Scan for the cell matching the given text and deliver its [x, y] coordinate at center. 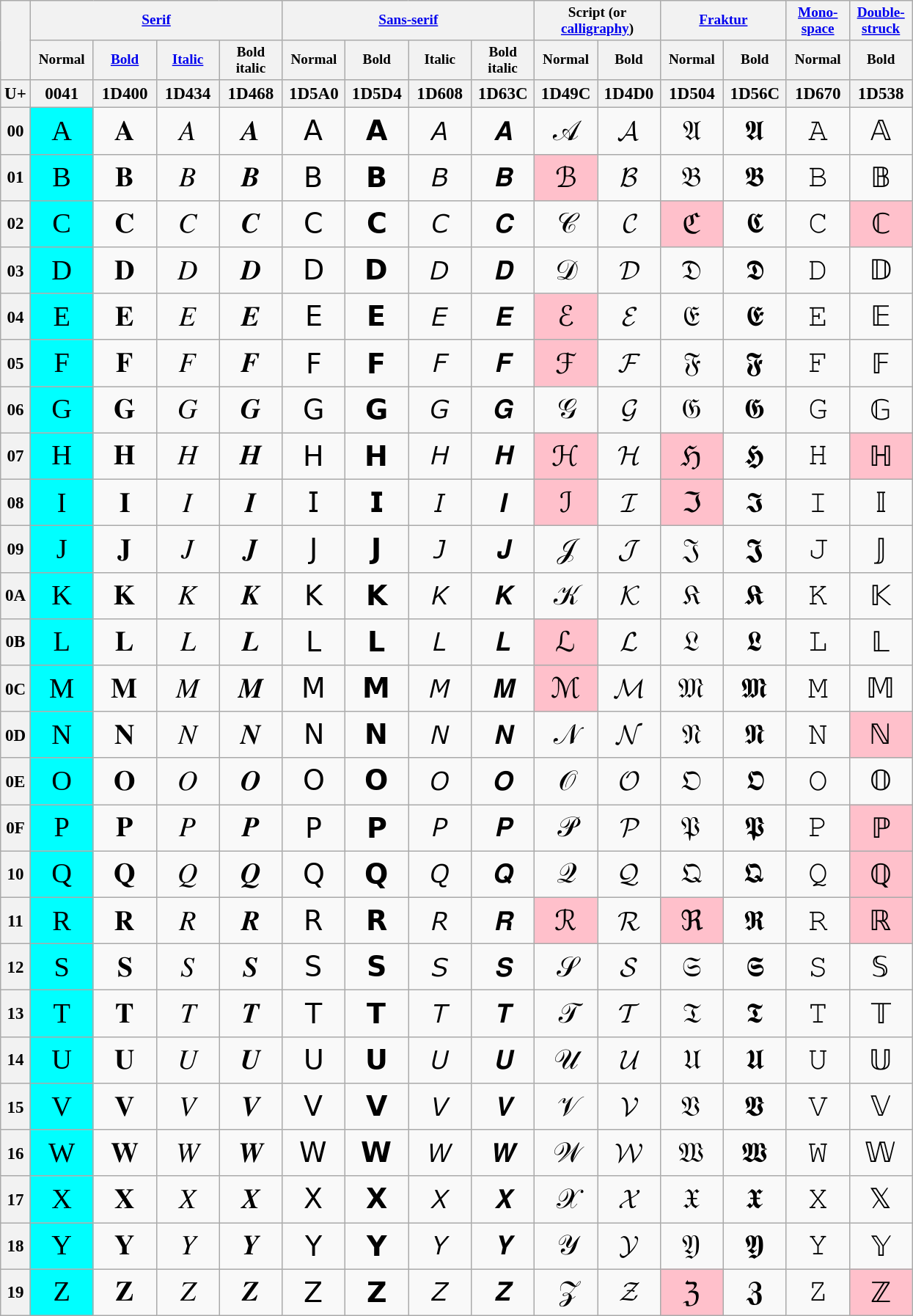
𝘌 [440, 317]
𝐸 [188, 317]
𝐔 [125, 1059]
𝗕 [377, 178]
𝙆 [503, 596]
𝙅 [503, 549]
𝓜 [629, 688]
𝙇 [503, 641]
𝗥 [377, 920]
𝔙 [692, 1106]
𝗙 [377, 362]
ℰ [566, 317]
H [62, 456]
𝘞 [440, 1153]
0D [15, 735]
𝒀 [251, 1246]
𝙳 [818, 270]
P [62, 827]
𝓔 [629, 317]
14 [15, 1059]
𝔑 [692, 735]
𝚃 [818, 1014]
𝗢 [377, 781]
𝐵 [188, 178]
W [62, 1153]
𝙉 [503, 735]
𝕰 [755, 317]
O [62, 781]
𝑱 [251, 549]
𝑯 [251, 456]
13 [15, 1014]
𝕭 [755, 178]
𝓘 [629, 502]
𝒳 [566, 1199]
𝙿 [818, 827]
𝐾 [188, 596]
𝔏 [692, 641]
𝙵 [818, 362]
𝐼 [188, 502]
ℜ [692, 920]
𝘾 [503, 223]
𝖢 [314, 223]
𝕽 [755, 920]
𝖷 [314, 1199]
00 [15, 131]
𝔉 [692, 362]
𝓝 [629, 735]
𝕆 [881, 781]
𝑻 [251, 1014]
𝗪 [377, 1153]
𝐗 [125, 1199]
𝑩 [251, 178]
𝖡 [314, 178]
𝖀 [755, 1059]
𝐁 [125, 178]
𝚀 [818, 874]
𝐴 [188, 131]
𝖯 [314, 827]
1D400 [125, 94]
𝑶 [251, 781]
𝖭 [314, 735]
0B [15, 641]
𝙃 [503, 456]
M [62, 688]
𝐑 [125, 920]
𝘙 [440, 920]
𝙌 [503, 874]
07 [15, 456]
Script (or calligraphy) [598, 20]
𝙁 [503, 362]
𝖸 [314, 1246]
𝗗 [377, 270]
𝑭 [251, 362]
1D504 [692, 94]
𝗦 [377, 967]
0F [15, 827]
𝘉 [440, 178]
𝙓 [503, 1199]
𝘍 [440, 362]
𝗚 [377, 409]
𝙻 [818, 641]
𝔾 [881, 409]
𝑉 [188, 1106]
𝙄 [503, 502]
04 [15, 317]
𝔒 [692, 781]
𝒁 [251, 1293]
𝑃 [188, 827]
𝖤 [314, 317]
𝘊 [440, 223]
𝕸 [755, 688]
1D56C [755, 94]
𝓣 [629, 1014]
𝙽 [818, 735]
0C [15, 688]
𝙲 [818, 223]
𝕴 [755, 502]
𝑊 [188, 1153]
𝐍 [125, 735]
𝓠 [629, 874]
𝓖 [629, 409]
𝔓 [692, 827]
𝙺 [818, 596]
𝕃 [881, 641]
𝙷 [818, 456]
𝓓 [629, 270]
𝑸 [251, 874]
𝘏 [440, 456]
ℑ [692, 502]
𝔸 [881, 131]
𝗧 [377, 1014]
0041 [62, 94]
𝗩 [377, 1106]
𝔔 [692, 874]
𝙔 [503, 1246]
G [62, 409]
Fraktur [723, 20]
𝒰 [566, 1059]
ℐ [566, 502]
09 [15, 549]
𝓡 [629, 920]
𝓥 [629, 1106]
𝑹 [251, 920]
𝘋 [440, 270]
𝒩 [566, 735]
X [62, 1199]
𝚈 [818, 1246]
𝙊 [503, 781]
ℛ [566, 920]
ℍ [881, 456]
𝑿 [251, 1199]
𝔽 [881, 362]
𝓑 [629, 178]
𝖥 [314, 362]
𝕐 [881, 1246]
𝐽 [188, 549]
𝕹 [755, 735]
𝐿 [188, 641]
𝑵 [251, 735]
N [62, 735]
𝑁 [188, 735]
𝒲 [566, 1153]
𝚄 [818, 1059]
ℂ [881, 223]
𝒵 [566, 1293]
𝔎 [692, 596]
𝐈 [125, 502]
𝚅 [818, 1106]
𝔍 [692, 549]
𝐶 [188, 223]
Y [62, 1246]
𝗬 [377, 1246]
𝑰 [251, 502]
𝖄 [755, 1246]
03 [15, 270]
𝙾 [818, 781]
𝐌 [125, 688]
𝓒 [629, 223]
𝔛 [692, 1199]
𝐄 [125, 317]
ℌ [692, 456]
𝖧 [314, 456]
𝓟 [629, 827]
𝙑 [503, 1106]
Double-struck [881, 20]
𝖠 [314, 131]
𝔄 [692, 131]
𝕾 [755, 967]
𝐺 [188, 409]
𝒞 [566, 223]
𝐆 [125, 409]
𝖱 [314, 920]
𝕎 [881, 1153]
K [62, 596]
𝘿 [503, 270]
𝕺 [755, 781]
12 [15, 967]
𝐋 [125, 641]
𝚂 [818, 967]
𝓚 [629, 596]
Q [62, 874]
𝖩 [314, 549]
𝓦 [629, 1153]
𝐓 [125, 1014]
𝑅 [188, 920]
𝙏 [503, 1014]
𝘓 [440, 641]
ℨ [692, 1293]
𝚉 [818, 1293]
𝓕 [629, 362]
ℝ [881, 920]
𝖃 [755, 1199]
𝕄 [881, 688]
16 [15, 1153]
1D670 [818, 94]
𝗫 [377, 1199]
𝑲 [251, 596]
𝚆 [818, 1153]
𝘽 [503, 178]
𝓢 [629, 967]
𝕬 [755, 131]
𝑋 [188, 1199]
𝐘 [125, 1246]
𝗠 [377, 688]
𝕱 [755, 362]
02 [15, 223]
𝕁 [881, 549]
𝕷 [755, 641]
𝑍 [188, 1293]
𝘠 [440, 1246]
ℙ [881, 827]
ℳ [566, 688]
1D434 [188, 94]
𝑀 [188, 688]
𝗔 [377, 131]
𝔊 [692, 409]
𝐂 [125, 223]
𝒬 [566, 874]
A [62, 131]
𝑄 [188, 874]
𝕂 [881, 596]
1D468 [251, 94]
𝔹 [881, 178]
𝖳 [314, 1014]
1D63C [503, 94]
𝖨 [314, 502]
𝘈 [440, 131]
𝗣 [377, 827]
C [62, 223]
𝐎 [125, 781]
𝙸 [818, 502]
𝒫 [566, 827]
𝙴 [818, 317]
18 [15, 1246]
F [62, 362]
𝐷 [188, 270]
0E [15, 781]
𝖮 [314, 781]
08 [15, 502]
𝖲 [314, 967]
𝙂 [503, 409]
𝕮 [755, 223]
𝘔 [440, 688]
𝗤 [377, 874]
𝙀 [503, 317]
𝐐 [125, 874]
01 [15, 178]
Sans-serif [408, 20]
𝑪 [251, 223]
𝖫 [314, 641]
ℋ [566, 456]
10 [15, 874]
𝘡 [440, 1293]
𝑷 [251, 827]
𝖰 [314, 874]
𝘘 [440, 874]
𝚇 [818, 1199]
𝑳 [251, 641]
ℒ [566, 641]
05 [15, 362]
𝕯 [755, 270]
𝙶 [818, 409]
ℬ [566, 178]
E [62, 317]
𝒜 [566, 131]
𝓛 [629, 641]
𝘒 [440, 596]
𝙎 [503, 967]
𝗭 [377, 1293]
𝕲 [755, 409]
𝓗 [629, 456]
𝙐 [503, 1059]
𝘐 [440, 502]
1D5A0 [314, 94]
𝖵 [314, 1106]
𝗘 [377, 317]
𝗜 [377, 502]
𝔼 [881, 317]
𝑈 [188, 1059]
𝖁 [755, 1106]
𝖴 [314, 1059]
𝑇 [188, 1014]
𝖶 [314, 1153]
𝒪 [566, 781]
𝐖 [125, 1153]
R [62, 920]
𝗟 [377, 641]
𝐒 [125, 967]
S [62, 967]
𝘎 [440, 409]
U+ [15, 94]
𝘚 [440, 967]
𝑌 [188, 1246]
𝔗 [692, 1014]
𝗨 [377, 1059]
𝑮 [251, 409]
𝖅 [755, 1293]
𝔖 [692, 967]
15 [15, 1106]
𝐹 [188, 362]
𝑫 [251, 270]
𝙕 [503, 1293]
𝘕 [440, 735]
𝒯 [566, 1014]
𝓙 [629, 549]
𝐊 [125, 596]
𝑬 [251, 317]
𝑆 [188, 967]
𝘜 [440, 1059]
𝐅 [125, 362]
𝓤 [629, 1059]
𝑂 [188, 781]
𝔇 [692, 270]
𝕼 [755, 874]
𝘛 [440, 1014]
0A [15, 596]
𝑨 [251, 131]
19 [15, 1293]
𝙱 [818, 178]
𝕶 [755, 596]
1D608 [440, 94]
𝖦 [314, 409]
𝘑 [440, 549]
Mono-space [818, 20]
𝑾 [251, 1153]
𝙹 [818, 549]
𝙼 [818, 688]
𝓩 [629, 1293]
ℚ [881, 874]
𝐀 [125, 131]
𝐇 [125, 456]
𝖂 [755, 1153]
𝙰 [818, 131]
𝑴 [251, 688]
𝑼 [251, 1059]
ℭ [692, 223]
𝓨 [629, 1246]
𝕍 [881, 1106]
𝖬 [314, 688]
𝓐 [629, 131]
𝔐 [692, 688]
𝙈 [503, 688]
𝗞 [377, 596]
Serif [156, 20]
𝒮 [566, 967]
𝔘 [692, 1059]
𝒟 [566, 270]
𝗖 [377, 223]
V [62, 1106]
𝙋 [503, 827]
𝕀 [881, 502]
𝙍 [503, 920]
1D4D0 [629, 94]
1D5D4 [377, 94]
𝔈 [692, 317]
D [62, 270]
𝒢 [566, 409]
𝕵 [755, 549]
L [62, 641]
𝐻 [188, 456]
𝖹 [314, 1293]
𝗛 [377, 456]
𝙒 [503, 1153]
𝕻 [755, 827]
𝖣 [314, 270]
𝒥 [566, 549]
U [62, 1059]
𝖪 [314, 596]
𝚁 [818, 920]
I [62, 502]
𝓧 [629, 1199]
𝔜 [692, 1246]
𝑽 [251, 1106]
𝕋 [881, 1014]
𝘖 [440, 781]
𝐉 [125, 549]
J [62, 549]
𝔅 [692, 178]
𝐙 [125, 1293]
𝕿 [755, 1014]
ℱ [566, 362]
𝓞 [629, 781]
𝕳 [755, 456]
𝘼 [503, 131]
𝘝 [440, 1106]
𝑺 [251, 967]
ℤ [881, 1293]
𝒴 [566, 1246]
𝐏 [125, 827]
𝐕 [125, 1106]
1D49C [566, 94]
Z [62, 1293]
𝐃 [125, 270]
𝔚 [692, 1153]
ℕ [881, 735]
B [62, 178]
𝗝 [377, 549]
𝒦 [566, 596]
𝔻 [881, 270]
T [62, 1014]
𝕏 [881, 1199]
𝘟 [440, 1199]
𝘗 [440, 827]
𝒱 [566, 1106]
1D538 [881, 94]
11 [15, 920]
𝕌 [881, 1059]
𝕊 [881, 967]
06 [15, 409]
𝗡 [377, 735]
17 [15, 1199]
